Determine the (X, Y) coordinate at the center of the cell enclosing the given text.  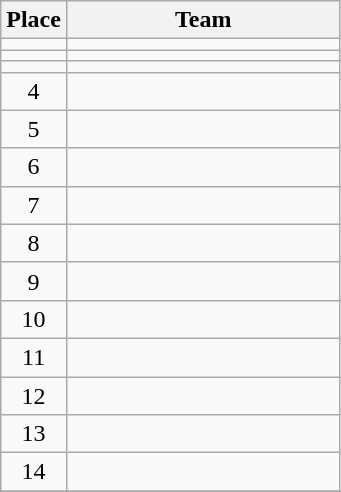
4 (34, 91)
Place (34, 20)
12 (34, 395)
14 (34, 472)
13 (34, 434)
5 (34, 129)
Team (203, 20)
8 (34, 243)
6 (34, 167)
11 (34, 357)
7 (34, 205)
10 (34, 319)
9 (34, 281)
